Return [X, Y] of the center of cell containing provided text 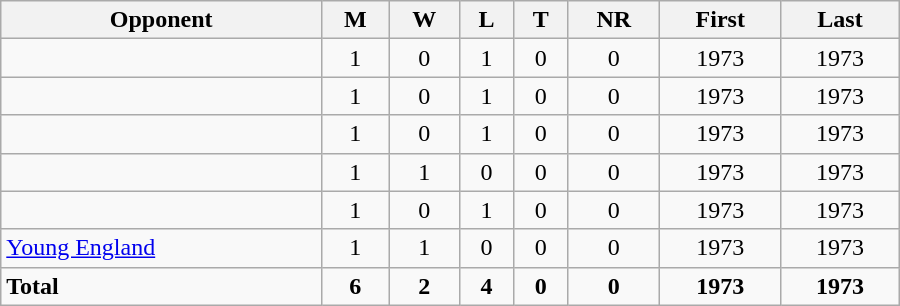
4 [486, 286]
M [356, 20]
Opponent [162, 20]
W [424, 20]
First [720, 20]
Last [840, 20]
6 [356, 286]
2 [424, 286]
L [486, 20]
Young England [162, 248]
T [541, 20]
NR [614, 20]
Total [162, 286]
